Pinpoint the cell where the given text exists, returning its [X, Y] midpoint coordinate. 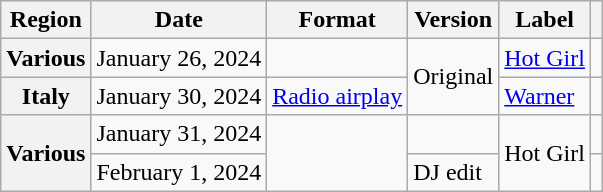
January 30, 2024 [179, 96]
January 31, 2024 [179, 134]
Original [454, 77]
Date [179, 20]
Warner [545, 96]
DJ edit [454, 172]
Version [454, 20]
Format [338, 20]
January 26, 2024 [179, 58]
February 1, 2024 [179, 172]
Italy [46, 96]
Radio airplay [338, 96]
Label [545, 20]
Region [46, 20]
